Identify which cell holds the provided text, then report its (X, Y) central coordinate. 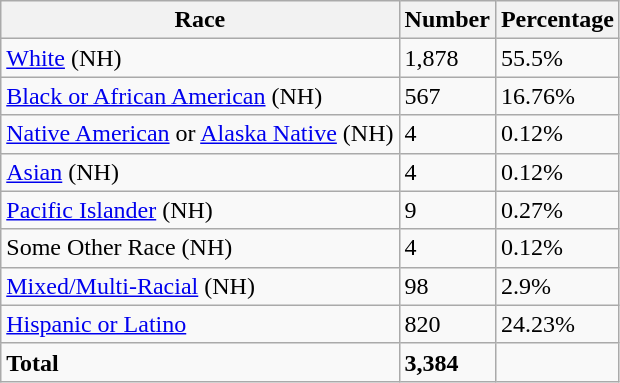
Black or African American (NH) (200, 96)
Native American or Alaska Native (NH) (200, 134)
Total (200, 362)
Hispanic or Latino (200, 324)
Race (200, 20)
Mixed/Multi-Racial (NH) (200, 286)
98 (447, 286)
0.27% (557, 210)
2.9% (557, 286)
1,878 (447, 58)
Pacific Islander (NH) (200, 210)
3,384 (447, 362)
820 (447, 324)
White (NH) (200, 58)
Some Other Race (NH) (200, 248)
16.76% (557, 96)
Percentage (557, 20)
55.5% (557, 58)
567 (447, 96)
Asian (NH) (200, 172)
24.23% (557, 324)
9 (447, 210)
Number (447, 20)
